Output the [X, Y] coordinate of the center of the cell containing the given text.  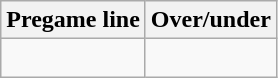
Pregame line [74, 20]
Over/under [210, 20]
